Return the [X, Y] coordinate for the center point of the cell that contains the specified text.  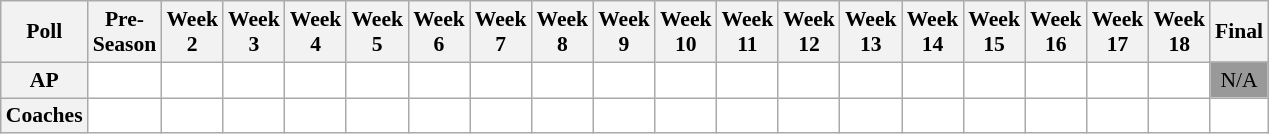
Week10 [686, 32]
Week18 [1179, 32]
Week9 [624, 32]
Week15 [994, 32]
Pre-Season [125, 32]
Week8 [562, 32]
Coaches [44, 116]
Week3 [254, 32]
Week14 [933, 32]
Week16 [1056, 32]
N/A [1239, 80]
Week2 [192, 32]
Week11 [748, 32]
Poll [44, 32]
Week5 [377, 32]
Week12 [809, 32]
AP [44, 80]
Week4 [316, 32]
Week7 [501, 32]
Week13 [871, 32]
Week17 [1118, 32]
Week6 [439, 32]
Final [1239, 32]
